Output the (X, Y) coordinate of the center of the cell containing the given text.  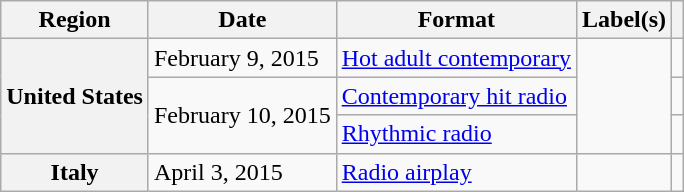
Rhythmic radio (456, 134)
United States (75, 96)
Region (75, 20)
April 3, 2015 (242, 172)
Date (242, 20)
February 9, 2015 (242, 58)
Hot adult contemporary (456, 58)
Italy (75, 172)
Contemporary hit radio (456, 96)
February 10, 2015 (242, 115)
Format (456, 20)
Radio airplay (456, 172)
Label(s) (624, 20)
